Find where the given text appears and provide that cell's center as [X, Y] coordinate. 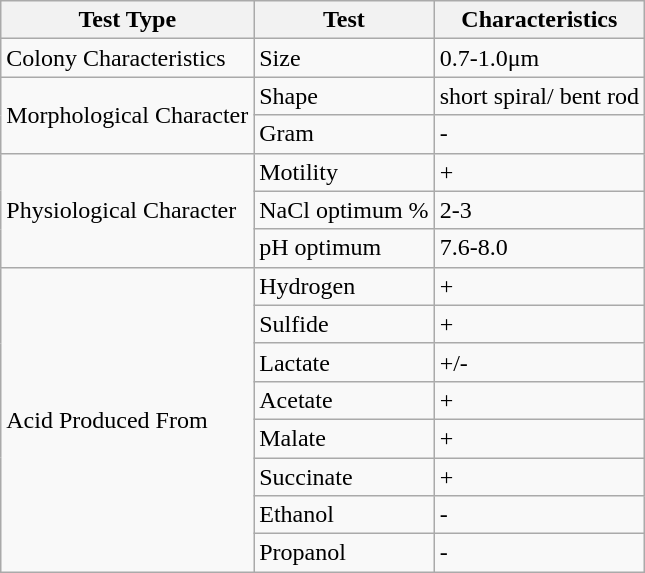
Sulfide [344, 324]
Physiological Character [128, 210]
0.7-1.0μm [539, 58]
Propanol [344, 553]
short spiral/ bent rod [539, 96]
Hydrogen [344, 286]
Test [344, 20]
Colony Characteristics [128, 58]
Gram [344, 134]
NaCl optimum % [344, 210]
Acid Produced From [128, 419]
2-3 [539, 210]
Characteristics [539, 20]
Motility [344, 172]
Size [344, 58]
pH optimum [344, 248]
Lactate [344, 362]
Morphological Character [128, 115]
+/- [539, 362]
Shape [344, 96]
Malate [344, 438]
Succinate [344, 477]
Acetate [344, 400]
Test Type [128, 20]
7.6-8.0 [539, 248]
Ethanol [344, 515]
